For the text-containing cell, return its midpoint in (x, y) coordinate format. 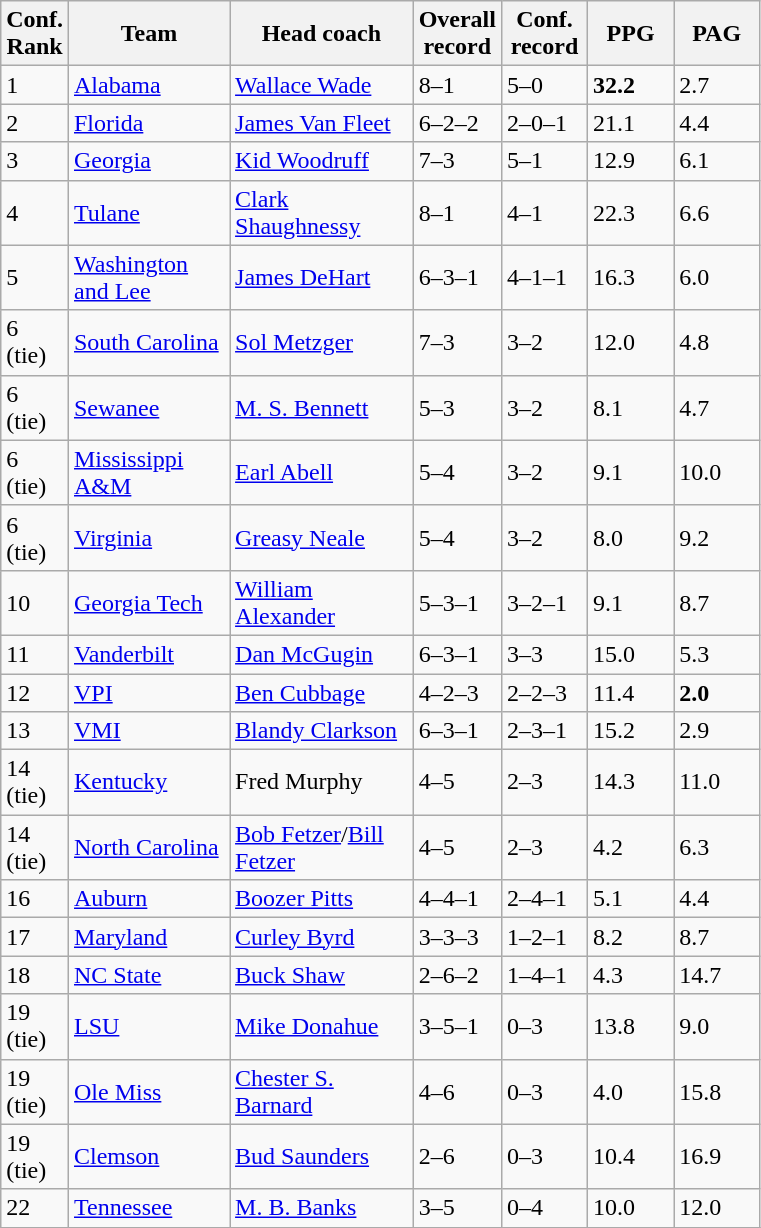
Bud Saunders (322, 1156)
Boozer Pitts (322, 899)
M. S. Bennett (322, 408)
James Van Fleet (322, 123)
16.9 (717, 1156)
3–2–1 (544, 602)
14.3 (631, 782)
3–5–1 (457, 1026)
1–2–1 (544, 937)
Earl Abell (322, 472)
4.3 (631, 975)
Ole Miss (148, 1092)
Curley Byrd (322, 937)
6–2–2 (457, 123)
3 (35, 161)
15.8 (717, 1092)
15.2 (631, 731)
4.7 (717, 408)
PAG (717, 34)
Ben Cubbage (322, 693)
15.0 (631, 654)
Tennessee (148, 1208)
James DeHart (322, 278)
12.9 (631, 161)
3–3 (544, 654)
5.1 (631, 899)
Chester S. Barnard (322, 1092)
2 (35, 123)
14.7 (717, 975)
Conf. record (544, 34)
Maryland (148, 937)
22 (35, 1208)
6.6 (717, 212)
Fred Murphy (322, 782)
NC State (148, 975)
22.3 (631, 212)
3–3–3 (457, 937)
William Alexander (322, 602)
5 (35, 278)
VMI (148, 731)
16 (35, 899)
4.8 (717, 342)
18 (35, 975)
Bob Fetzer/Bill Fetzer (322, 848)
4.0 (631, 1092)
Clark Shaughnessy (322, 212)
2.0 (717, 693)
2.7 (717, 85)
0–4 (544, 1208)
11.4 (631, 693)
5–3 (457, 408)
Dan McGugin (322, 654)
8.0 (631, 538)
4 (35, 212)
6.0 (717, 278)
Buck Shaw (322, 975)
South Carolina (148, 342)
2–4–1 (544, 899)
13.8 (631, 1026)
2–3–1 (544, 731)
Vanderbilt (148, 654)
Kid Woodruff (322, 161)
Clemson (148, 1156)
4–2–3 (457, 693)
Wallace Wade (322, 85)
Kentucky (148, 782)
Conf. Rank (35, 34)
3–5 (457, 1208)
North Carolina (148, 848)
5–3–1 (457, 602)
Georgia Tech (148, 602)
4–6 (457, 1092)
8.2 (631, 937)
1 (35, 85)
9.0 (717, 1026)
Washington and Lee (148, 278)
Sewanee (148, 408)
10 (35, 602)
2.9 (717, 731)
Head coach (322, 34)
Greasy Neale (322, 538)
11.0 (717, 782)
17 (35, 937)
4–1 (544, 212)
2–6–2 (457, 975)
Team (148, 34)
11 (35, 654)
13 (35, 731)
8.1 (631, 408)
21.1 (631, 123)
2–2–3 (544, 693)
Florida (148, 123)
M. B. Banks (322, 1208)
Auburn (148, 899)
5–1 (544, 161)
Tulane (148, 212)
6.1 (717, 161)
4–4–1 (457, 899)
9.2 (717, 538)
6.3 (717, 848)
Mike Donahue (322, 1026)
4.2 (631, 848)
Overall record (457, 34)
10.4 (631, 1156)
2–0–1 (544, 123)
PPG (631, 34)
Alabama (148, 85)
Virginia (148, 538)
LSU (148, 1026)
2–6 (457, 1156)
12 (35, 693)
5.3 (717, 654)
32.2 (631, 85)
1–4–1 (544, 975)
Sol Metzger (322, 342)
VPI (148, 693)
Mississippi A&M (148, 472)
Georgia (148, 161)
4–1–1 (544, 278)
5–0 (544, 85)
Blandy Clarkson (322, 731)
16.3 (631, 278)
